Determine the [X, Y] coordinate at the center of the cell enclosing the given text.  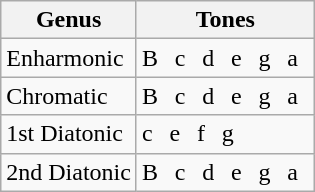
1st Diatonic [69, 134]
c e f g [225, 134]
Enharmonic [69, 58]
Genus [69, 20]
Chromatic [69, 96]
2nd Diatonic [69, 172]
Tones [225, 20]
